Pinpoint the cell where the given text exists, returning its [X, Y] midpoint coordinate. 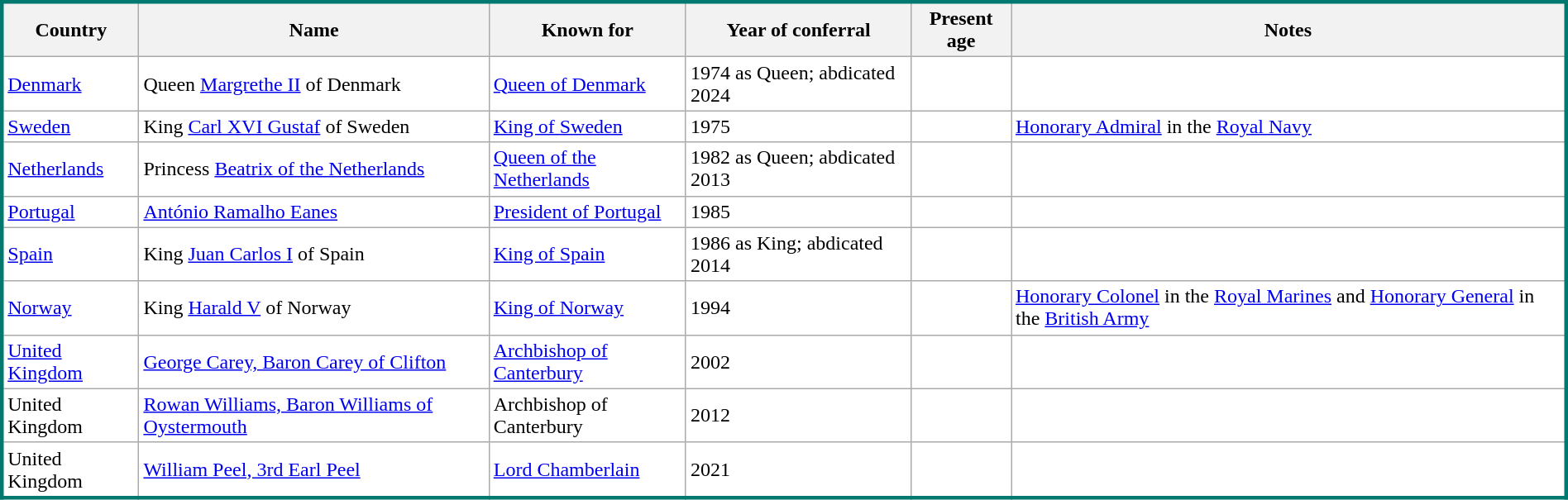
Queen of the Netherlands [587, 169]
Queen Margrethe II of Denmark [314, 84]
Portugal [70, 212]
President of Portugal [587, 212]
Rowan Williams, Baron Williams of Oystermouth [314, 415]
Honorary Colonel in the Royal Marines and Honorary General in the British Army [1288, 307]
1975 [798, 126]
1982 as Queen; abdicated 2013 [798, 169]
1985 [798, 212]
Name [314, 30]
Notes [1288, 30]
King of Sweden [587, 126]
King Juan Carlos I of Spain [314, 255]
Sweden [70, 126]
Lord Chamberlain [587, 469]
2002 [798, 362]
George Carey, Baron Carey of Clifton [314, 362]
Norway [70, 307]
King of Norway [587, 307]
2012 [798, 415]
King Carl XVI Gustaf of Sweden [314, 126]
1994 [798, 307]
Country [70, 30]
Present age [961, 30]
King of Spain [587, 255]
Known for [587, 30]
Honorary Admiral in the Royal Navy [1288, 126]
Princess Beatrix of the Netherlands [314, 169]
António Ramalho Eanes [314, 212]
1986 as King; abdicated 2014 [798, 255]
William Peel, 3rd Earl Peel [314, 469]
King Harald V of Norway [314, 307]
Year of conferral [798, 30]
Queen of Denmark [587, 84]
Denmark [70, 84]
Netherlands [70, 169]
2021 [798, 469]
Spain [70, 255]
1974 as Queen; abdicated 2024 [798, 84]
